Output the (x, y) coordinate of the center of the cell containing the given text.  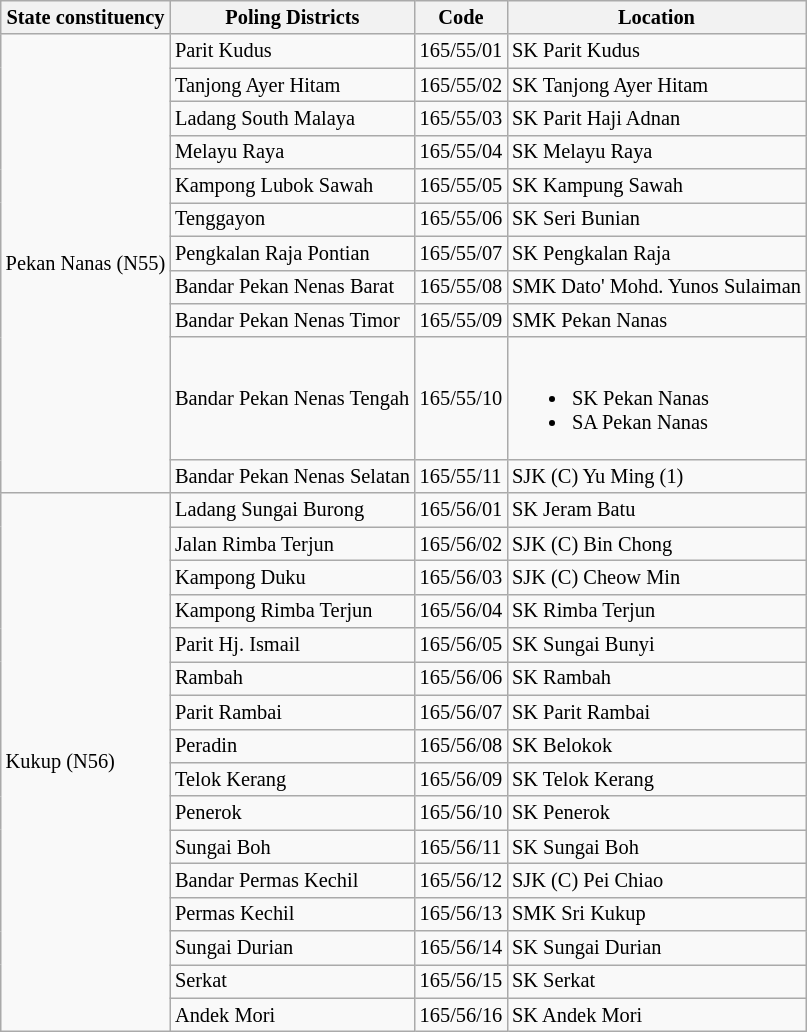
SJK (C) Pei Chiao (656, 880)
Code (461, 17)
165/56/05 (461, 645)
165/55/09 (461, 320)
Poling Districts (292, 17)
SK Tanjong Ayer Hitam (656, 85)
SK Parit Rambai (656, 712)
165/56/10 (461, 813)
SK Jeram Batu (656, 510)
SK Sungai Boh (656, 847)
Bandar Pekan Nenas Selatan (292, 476)
Ladang Sungai Burong (292, 510)
165/55/04 (461, 152)
Sungai Durian (292, 948)
165/55/11 (461, 476)
Bandar Pekan Nenas Tengah (292, 398)
165/55/07 (461, 253)
SK Melayu Raya (656, 152)
SK Andek Mori (656, 1015)
165/56/02 (461, 544)
Permas Kechil (292, 914)
165/55/08 (461, 287)
State constituency (86, 17)
Parit Rambai (292, 712)
Kampong Rimba Terjun (292, 611)
SK Serkat (656, 981)
Pekan Nanas (N55) (86, 264)
SK Parit Haji Adnan (656, 118)
SK Parit Kudus (656, 51)
SMK Sri Kukup (656, 914)
165/56/12 (461, 880)
165/56/09 (461, 779)
Telok Kerang (292, 779)
Jalan Rimba Terjun (292, 544)
165/56/01 (461, 510)
Penerok (292, 813)
Sungai Boh (292, 847)
165/56/08 (461, 746)
165/55/10 (461, 398)
Bandar Pekan Nenas Timor (292, 320)
SK Pengkalan Raja (656, 253)
Rambah (292, 678)
SMK Dato' Mohd. Yunos Sulaiman (656, 287)
Parit Hj. Ismail (292, 645)
SK Kampung Sawah (656, 186)
SJK (C) Cheow Min (656, 577)
165/56/11 (461, 847)
Andek Mori (292, 1015)
Ladang South Malaya (292, 118)
Peradin (292, 746)
165/56/16 (461, 1015)
Kampong Lubok Sawah (292, 186)
SJK (C) Yu Ming (1) (656, 476)
SK Penerok (656, 813)
Location (656, 17)
Kukup (N56) (86, 762)
SMK Pekan Nanas (656, 320)
Parit Kudus (292, 51)
SK Sungai Bunyi (656, 645)
165/55/01 (461, 51)
Tanjong Ayer Hitam (292, 85)
165/55/06 (461, 219)
165/56/14 (461, 948)
Tenggayon (292, 219)
165/56/03 (461, 577)
Serkat (292, 981)
Bandar Permas Kechil (292, 880)
Pengkalan Raja Pontian (292, 253)
165/55/03 (461, 118)
Melayu Raya (292, 152)
SK Rambah (656, 678)
165/55/02 (461, 85)
SK Seri Bunian (656, 219)
165/56/07 (461, 712)
SK Belokok (656, 746)
Kampong Duku (292, 577)
Bandar Pekan Nenas Barat (292, 287)
165/56/04 (461, 611)
SK Rimba Terjun (656, 611)
165/56/15 (461, 981)
SK Sungai Durian (656, 948)
SK Telok Kerang (656, 779)
SJK (C) Bin Chong (656, 544)
165/56/06 (461, 678)
165/55/05 (461, 186)
165/56/13 (461, 914)
SK Pekan NanasSA Pekan Nanas (656, 398)
